Return (x, y) of the center of cell containing provided text 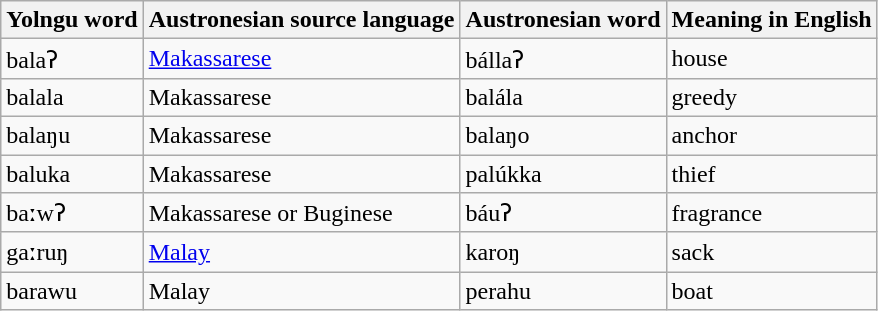
fragrance (772, 213)
house (772, 59)
sack (772, 252)
báuʔ (563, 213)
Yolngu word (72, 20)
perahu (563, 291)
Makassarese or Buginese (302, 213)
baːwʔ (72, 213)
balaʔ (72, 59)
thief (772, 173)
karoŋ (563, 252)
palúkka (563, 173)
Austronesian source language (302, 20)
balaŋo (563, 135)
Austronesian word (563, 20)
greedy (772, 97)
balala (72, 97)
gaːruŋ (72, 252)
Meaning in English (772, 20)
boat (772, 291)
balaŋu (72, 135)
barawu (72, 291)
anchor (772, 135)
bállaʔ (563, 59)
baluka (72, 173)
balála (563, 97)
